Return the [X, Y] coordinate for the center point of the cell that contains the specified text.  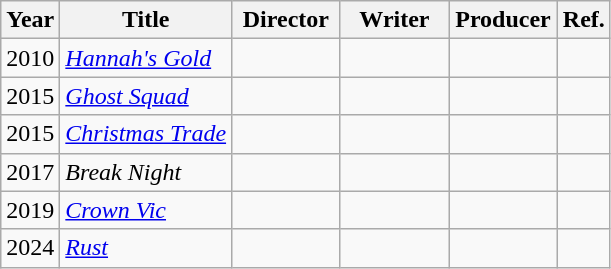
Rust [146, 248]
Writer [394, 20]
Christmas Trade [146, 134]
Title [146, 20]
Ref. [584, 20]
Ghost Squad [146, 96]
Break Night [146, 172]
2024 [30, 248]
Hannah's Gold [146, 58]
2017 [30, 172]
Director [286, 20]
2019 [30, 210]
Year [30, 20]
2010 [30, 58]
Crown Vic [146, 210]
Producer [504, 20]
